Locate the cell with the specified text and output its (X, Y) center coordinate. 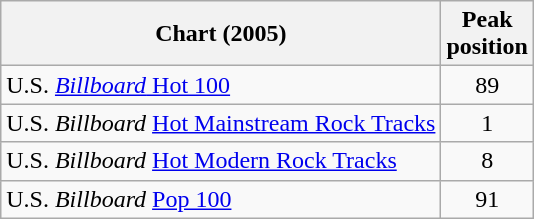
Peakposition (487, 34)
U.S. Billboard Hot 100 (221, 85)
8 (487, 161)
91 (487, 199)
U.S. Billboard Hot Modern Rock Tracks (221, 161)
U.S. Billboard Hot Mainstream Rock Tracks (221, 123)
1 (487, 123)
Chart (2005) (221, 34)
89 (487, 85)
U.S. Billboard Pop 100 (221, 199)
